Return the (X, Y) coordinate for the center point of the cell that contains the specified text.  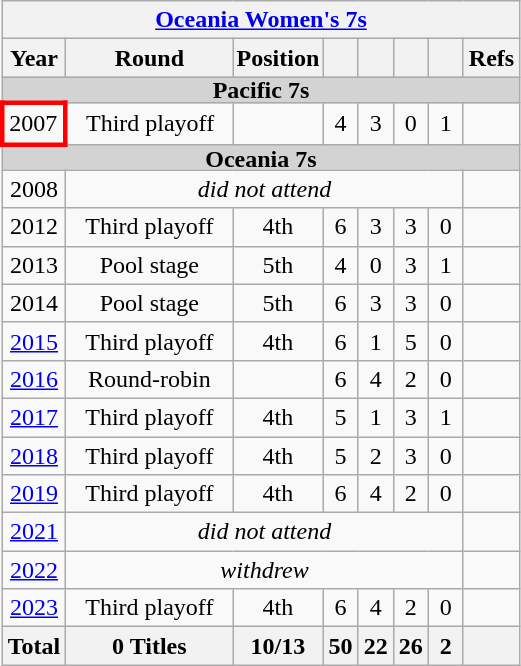
2016 (34, 379)
0 Titles (150, 646)
2023 (34, 608)
Pacific 7s (260, 90)
2012 (34, 227)
2007 (34, 124)
Year (34, 58)
2018 (34, 455)
Oceania Women's 7s (260, 20)
Refs (491, 58)
2015 (34, 341)
2019 (34, 494)
2021 (34, 532)
50 (340, 646)
2008 (34, 189)
2017 (34, 417)
10/13 (278, 646)
Round (150, 58)
Round-robin (150, 379)
Total (34, 646)
Position (278, 58)
Oceania 7s (260, 157)
2014 (34, 303)
2022 (34, 570)
22 (376, 646)
2013 (34, 265)
withdrew (265, 570)
26 (410, 646)
